Provide the (x, y) coordinate of the cell's center where the given text is located.  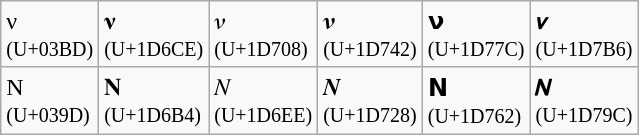
𝞜(U+1D79C) (584, 100)
𝝼(U+1D77C) (476, 34)
𝜨(U+1D728) (370, 100)
𝝂(U+1D742) (370, 34)
ν(U+03BD) (50, 34)
𝞶(U+1D7B6) (584, 34)
𝝢(U+1D762) (476, 100)
𝛎(U+1D6CE) (154, 34)
Ν(U+039D) (50, 100)
𝜈(U+1D708) (264, 34)
𝚴(U+1D6B4) (154, 100)
𝛮(U+1D6EE) (264, 100)
